Capture the cell that displays the provided text and extract its [x, y] central coordinate. 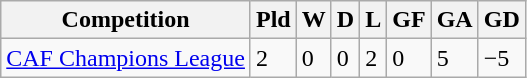
−5 [502, 58]
W [314, 20]
L [374, 20]
5 [454, 58]
Pld [273, 20]
Competition [126, 20]
D [345, 20]
GD [502, 20]
CAF Champions League [126, 58]
GF [409, 20]
GA [454, 20]
